Return the (x, y) coordinate for the center point of the cell that contains the specified text.  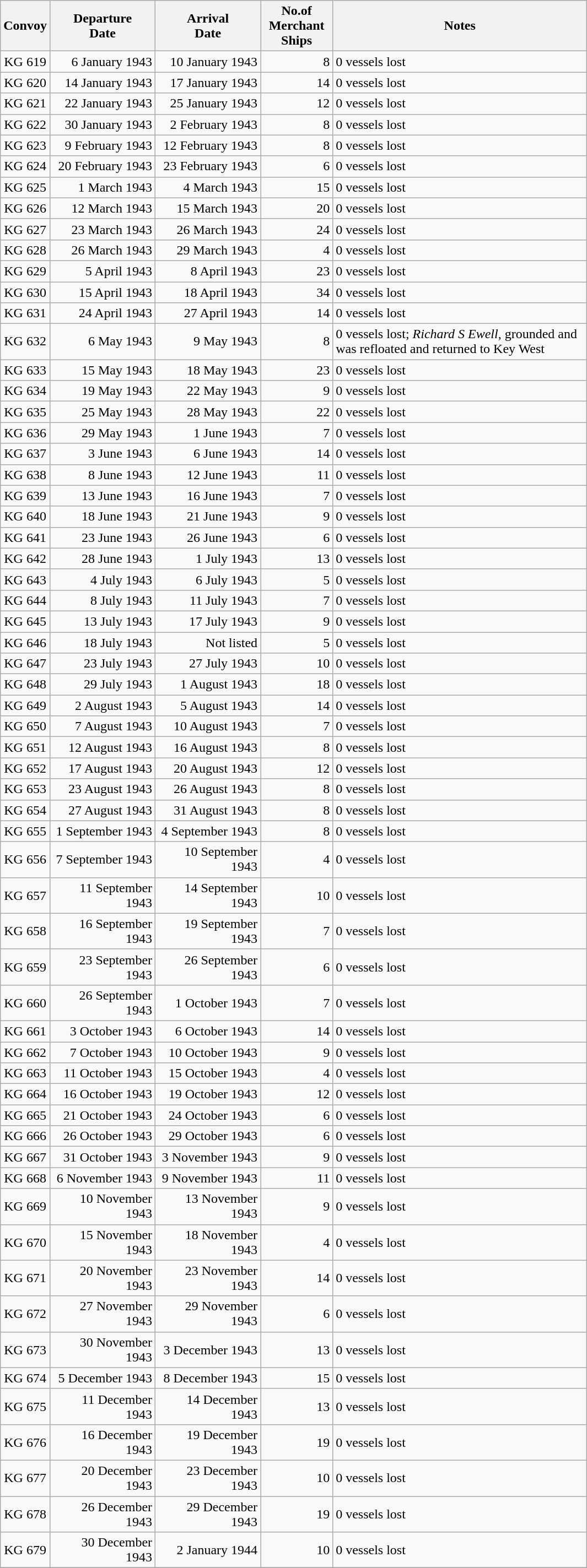
16 September 1943 (103, 931)
8 July 1943 (103, 600)
4 July 1943 (103, 579)
KG 649 (25, 706)
30 December 1943 (103, 1550)
16 June 1943 (208, 496)
KG 630 (25, 292)
23 September 1943 (103, 967)
KG 676 (25, 1442)
20 (297, 208)
13 November 1943 (208, 1206)
KG 656 (25, 859)
KG 638 (25, 475)
24 April 1943 (103, 313)
16 August 1943 (208, 747)
3 June 1943 (103, 454)
KG 622 (25, 124)
KG 657 (25, 896)
8 June 1943 (103, 475)
KG 633 (25, 370)
15 April 1943 (103, 292)
25 January 1943 (208, 104)
Notes (460, 26)
KG 625 (25, 187)
KG 658 (25, 931)
KG 679 (25, 1550)
18 (297, 685)
1 March 1943 (103, 187)
KG 641 (25, 538)
15 March 1943 (208, 208)
KG 648 (25, 685)
KG 620 (25, 83)
27 April 1943 (208, 313)
13 July 1943 (103, 621)
26 December 1943 (103, 1513)
23 February 1943 (208, 166)
KG 626 (25, 208)
15 November 1943 (103, 1243)
KG 619 (25, 62)
8 December 1943 (208, 1378)
1 September 1943 (103, 831)
Convoy (25, 26)
30 November 1943 (103, 1349)
16 December 1943 (103, 1442)
29 October 1943 (208, 1136)
16 October 1943 (103, 1094)
KG 669 (25, 1206)
17 July 1943 (208, 621)
9 November 1943 (208, 1178)
KG 671 (25, 1278)
2 February 1943 (208, 124)
KG 650 (25, 726)
18 May 1943 (208, 370)
29 November 1943 (208, 1314)
28 June 1943 (103, 558)
12 March 1943 (103, 208)
1 July 1943 (208, 558)
23 August 1943 (103, 789)
7 October 1943 (103, 1052)
6 October 1943 (208, 1031)
22 May 1943 (208, 391)
20 December 1943 (103, 1478)
KG 666 (25, 1136)
4 September 1943 (208, 831)
KG 639 (25, 496)
7 September 1943 (103, 859)
29 December 1943 (208, 1513)
5 December 1943 (103, 1378)
3 November 1943 (208, 1157)
24 October 1943 (208, 1115)
29 March 1943 (208, 250)
KG 629 (25, 271)
2 August 1943 (103, 706)
10 August 1943 (208, 726)
11 October 1943 (103, 1073)
KG 651 (25, 747)
28 May 1943 (208, 412)
KG 677 (25, 1478)
29 July 1943 (103, 685)
31 August 1943 (208, 810)
KG 640 (25, 517)
18 July 1943 (103, 643)
17 January 1943 (208, 83)
KG 653 (25, 789)
KG 637 (25, 454)
KG 627 (25, 229)
3 December 1943 (208, 1349)
20 August 1943 (208, 768)
ArrivalDate (208, 26)
KG 635 (25, 412)
12 August 1943 (103, 747)
0 vessels lost; Richard S Ewell, grounded and was refloated and returned to Key West (460, 341)
14 December 1943 (208, 1407)
KG 673 (25, 1349)
31 October 1943 (103, 1157)
19 October 1943 (208, 1094)
11 December 1943 (103, 1407)
17 August 1943 (103, 768)
18 June 1943 (103, 517)
19 September 1943 (208, 931)
14 September 1943 (208, 896)
26 October 1943 (103, 1136)
KG 670 (25, 1243)
KG 643 (25, 579)
21 June 1943 (208, 517)
23 March 1943 (103, 229)
11 September 1943 (103, 896)
2 January 1944 (208, 1550)
22 January 1943 (103, 104)
KG 675 (25, 1407)
KG 647 (25, 664)
KG 645 (25, 621)
26 August 1943 (208, 789)
19 May 1943 (103, 391)
KG 654 (25, 810)
6 May 1943 (103, 341)
6 November 1943 (103, 1178)
DepartureDate (103, 26)
15 October 1943 (208, 1073)
24 (297, 229)
12 June 1943 (208, 475)
KG 668 (25, 1178)
12 February 1943 (208, 145)
KG 655 (25, 831)
22 (297, 412)
KG 623 (25, 145)
KG 634 (25, 391)
23 November 1943 (208, 1278)
27 August 1943 (103, 810)
23 June 1943 (103, 538)
9 February 1943 (103, 145)
23 July 1943 (103, 664)
KG 646 (25, 643)
10 October 1943 (208, 1052)
20 November 1943 (103, 1278)
KG 644 (25, 600)
27 November 1943 (103, 1314)
23 December 1943 (208, 1478)
29 May 1943 (103, 433)
18 April 1943 (208, 292)
KG 632 (25, 341)
18 November 1943 (208, 1243)
30 January 1943 (103, 124)
3 October 1943 (103, 1031)
14 January 1943 (103, 83)
KG 672 (25, 1314)
KG 660 (25, 1002)
10 January 1943 (208, 62)
4 March 1943 (208, 187)
KG 674 (25, 1378)
No.of Merchant Ships (297, 26)
KG 642 (25, 558)
6 July 1943 (208, 579)
Not listed (208, 643)
19 December 1943 (208, 1442)
6 January 1943 (103, 62)
6 June 1943 (208, 454)
KG 678 (25, 1513)
KG 624 (25, 166)
1 October 1943 (208, 1002)
KG 652 (25, 768)
27 July 1943 (208, 664)
5 August 1943 (208, 706)
KG 665 (25, 1115)
15 May 1943 (103, 370)
KG 621 (25, 104)
20 February 1943 (103, 166)
KG 636 (25, 433)
KG 663 (25, 1073)
KG 664 (25, 1094)
KG 661 (25, 1031)
25 May 1943 (103, 412)
KG 631 (25, 313)
KG 662 (25, 1052)
KG 628 (25, 250)
5 April 1943 (103, 271)
10 November 1943 (103, 1206)
34 (297, 292)
KG 667 (25, 1157)
10 September 1943 (208, 859)
8 April 1943 (208, 271)
1 August 1943 (208, 685)
7 August 1943 (103, 726)
1 June 1943 (208, 433)
21 October 1943 (103, 1115)
KG 659 (25, 967)
26 June 1943 (208, 538)
13 June 1943 (103, 496)
9 May 1943 (208, 341)
11 July 1943 (208, 600)
